Extract the [x, y] coordinate from the center of the cell holding the provided text.  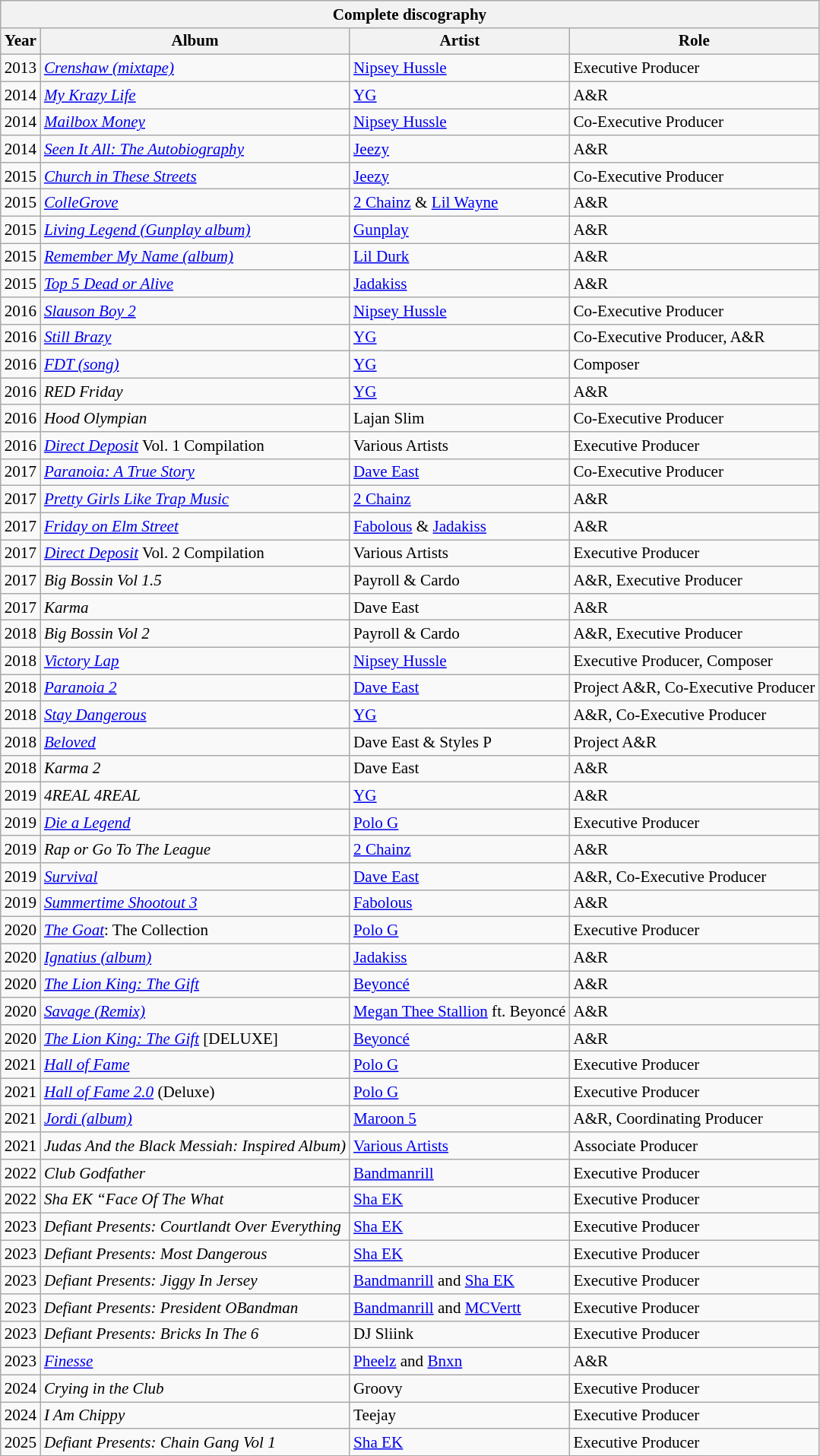
Defiant Presents: Courtlandt Over Everything [195, 1227]
Finesse [195, 1361]
Beloved [195, 742]
Defiant Presents: Chain Gang Vol 1 [195, 1442]
Die a Legend [195, 823]
Project A&R [694, 742]
4REAL 4REAL [195, 795]
Fabolous & Jadakiss [459, 526]
Year [21, 41]
Rap or Go To The League [195, 849]
Co-Executive Producer, A&R [694, 338]
Stay Dangerous [195, 715]
Judas And the Black Messiah: Inspired Album) [195, 1145]
Maroon 5 [459, 1119]
Lil Durk [459, 257]
Album [195, 41]
Hood Olympian [195, 418]
Top 5 Dead or Alive [195, 283]
Summertime Shootout 3 [195, 903]
2013 [21, 68]
ColleGrove [195, 202]
Slauson Boy 2 [195, 310]
Karma [195, 607]
Paranoia 2 [195, 687]
Dave East & Styles P [459, 742]
My Krazy Life [195, 94]
Friday on Elm Street [195, 526]
Defiant Presents: Most Dangerous [195, 1253]
The Lion King: The Gift [DELUXE] [195, 1037]
Associate Producer [694, 1145]
Paranoia: A True Story [195, 471]
2 Chainz & Lil Wayne [459, 202]
FDT (song) [195, 365]
Jordi (album) [195, 1119]
Church in These Streets [195, 175]
Composer [694, 365]
Hall of Fame 2.0 (Deluxe) [195, 1092]
Gunplay [459, 230]
Project A&R, Co-Executive Producer [694, 687]
Big Bossin Vol 2 [195, 634]
Survival [195, 876]
Crenshaw (mixtape) [195, 68]
Defiant Presents: Bricks In The 6 [195, 1334]
Executive Producer, Composer [694, 660]
Teejay [459, 1416]
The Goat: The Collection [195, 931]
Megan Thee Stallion ft. Beyoncé [459, 1011]
DJ Sliink [459, 1334]
Hall of Fame [195, 1064]
Ignatius (album) [195, 956]
2025 [21, 1442]
Club Godfather [195, 1172]
Defiant Presents: Jiggy In Jersey [195, 1280]
Bandmanrill and MCVertt [459, 1308]
Lajan Slim [459, 418]
Mailbox Money [195, 122]
Crying in the Club [195, 1388]
Fabolous [459, 903]
Seen It All: The Autobiography [195, 149]
RED Friday [195, 391]
Bandmanrill [459, 1172]
Direct Deposit Vol. 1 Compilation [195, 446]
Pretty Girls Like Trap Music [195, 499]
Karma 2 [195, 768]
Artist [459, 41]
Defiant Presents: President OBandman [195, 1308]
I Am Chippy [195, 1416]
Victory Lap [195, 660]
Savage (Remix) [195, 1011]
Groovy [459, 1388]
Direct Deposit Vol. 2 Compilation [195, 554]
Big Bossin Vol 1.5 [195, 579]
Sha EK “Face Of The What [195, 1200]
Role [694, 41]
Bandmanrill and Sha EK [459, 1280]
Complete discography [410, 14]
Remember My Name (album) [195, 257]
Still Brazy [195, 338]
A&R, Coordinating Producer [694, 1119]
Living Legend (Gunplay album) [195, 230]
The Lion King: The Gift [195, 984]
Pheelz and Bnxn [459, 1361]
